Capture the cell that displays the provided text and extract its [X, Y] central coordinate. 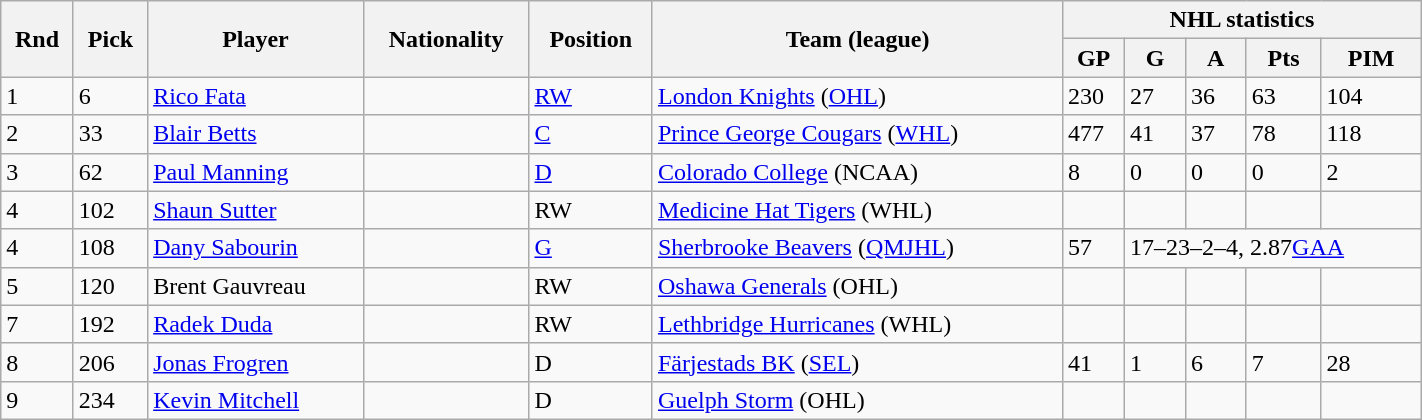
Rico Fata [256, 96]
Sherbrooke Beavers (QMJHL) [857, 248]
5 [38, 286]
Radek Duda [256, 324]
C [591, 134]
27 [1156, 96]
Pick [110, 39]
Colorado College (NCAA) [857, 172]
Brent Gauvreau [256, 286]
17–23–2–4, 2.87GAA [1274, 248]
Dany Sabourin [256, 248]
Guelph Storm (OHL) [857, 400]
Lethbridge Hurricanes (WHL) [857, 324]
Nationality [446, 39]
57 [1094, 248]
Färjestads BK (SEL) [857, 362]
234 [110, 400]
GP [1094, 58]
Rnd [38, 39]
63 [1284, 96]
Team (league) [857, 39]
108 [110, 248]
Position [591, 39]
PIM [1371, 58]
477 [1094, 134]
A [1216, 58]
36 [1216, 96]
3 [38, 172]
Shaun Sutter [256, 210]
230 [1094, 96]
Jonas Frogren [256, 362]
9 [38, 400]
206 [110, 362]
62 [110, 172]
Pts [1284, 58]
28 [1371, 362]
78 [1284, 134]
118 [1371, 134]
Prince George Cougars (WHL) [857, 134]
Player [256, 39]
33 [110, 134]
104 [1371, 96]
Oshawa Generals (OHL) [857, 286]
Medicine Hat Tigers (WHL) [857, 210]
102 [110, 210]
Blair Betts [256, 134]
NHL statistics [1242, 20]
192 [110, 324]
37 [1216, 134]
Kevin Mitchell [256, 400]
120 [110, 286]
Paul Manning [256, 172]
London Knights (OHL) [857, 96]
